Locate the cell with the specified text and output its [x, y] center coordinate. 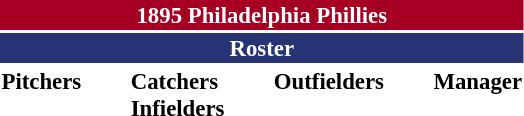
Roster [262, 48]
1895 Philadelphia Phillies [262, 15]
